From the cell containing the given text, extract its center point as (x, y) coordinate. 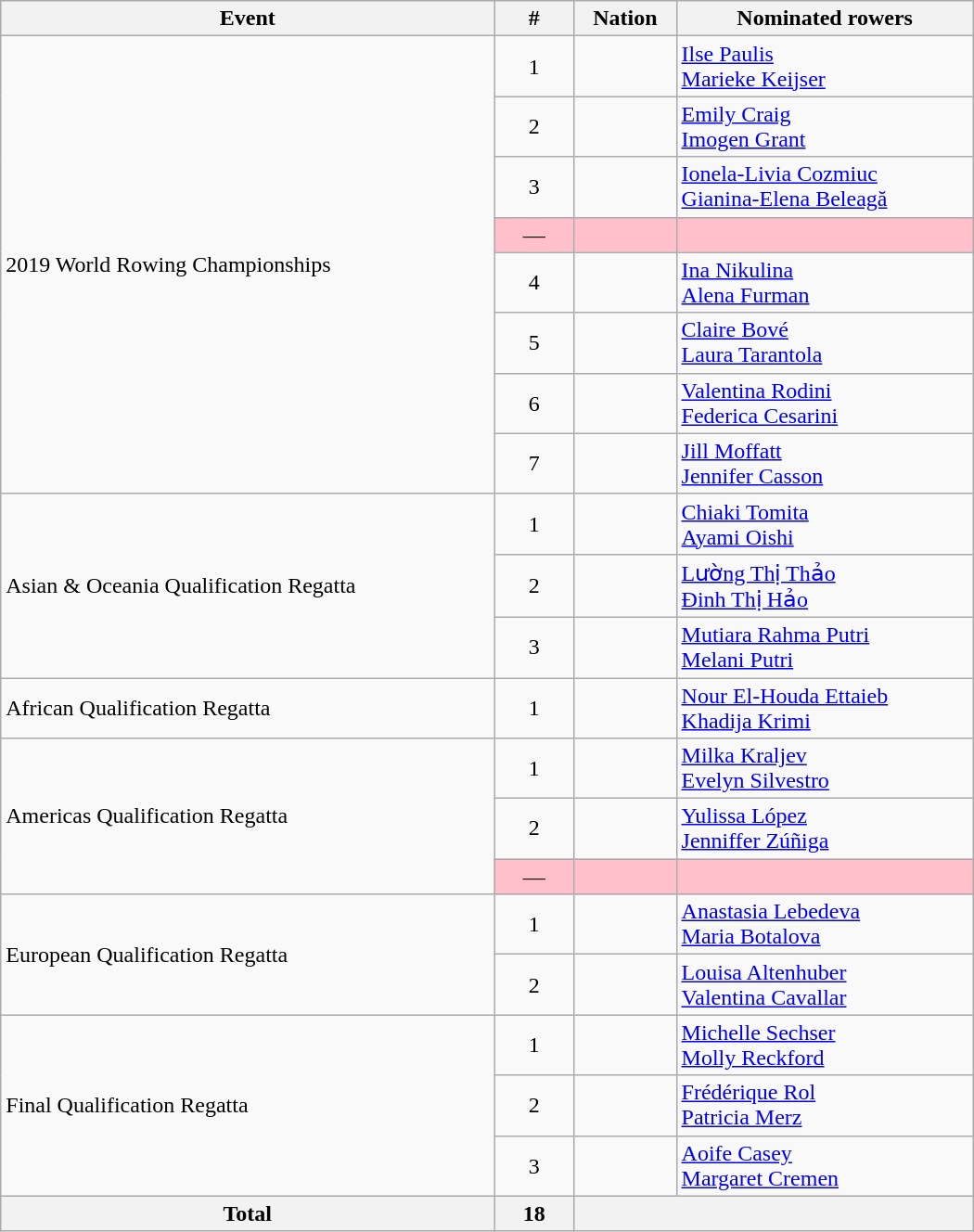
African Qualification Regatta (248, 707)
Yulissa LópezJenniffer Zúñiga (825, 829)
Valentina RodiniFederica Cesarini (825, 403)
Milka KraljevEvelyn Silvestro (825, 768)
Final Qualification Regatta (248, 1106)
6 (534, 403)
European Qualification Regatta (248, 955)
Michelle SechserMolly Reckford (825, 1045)
# (534, 19)
Chiaki TomitaAyami Oishi (825, 523)
Lường Thị ThảoĐinh Thị Hảo (825, 585)
18 (534, 1213)
Frédérique RolPatricia Merz (825, 1106)
Ina NikulinaAlena Furman (825, 282)
Mutiara Rahma PutriMelani Putri (825, 648)
Nation (625, 19)
Claire BovéLaura Tarantola (825, 343)
Asian & Oceania Qualification Regatta (248, 585)
4 (534, 282)
Louisa AltenhuberValentina Cavallar (825, 985)
5 (534, 343)
Emily CraigImogen Grant (825, 126)
Americas Qualification Regatta (248, 816)
Jill MoffattJennifer Casson (825, 464)
Ilse PaulisMarieke Keijser (825, 67)
Nour El-Houda EttaiebKhadija Krimi (825, 707)
Event (248, 19)
Total (248, 1213)
Anastasia LebedevaMaria Botalova (825, 924)
Ionela-Livia CozmiucGianina-Elena Beleagă (825, 187)
Aoife CaseyMargaret Cremen (825, 1165)
Nominated rowers (825, 19)
7 (534, 464)
2019 World Rowing Championships (248, 265)
